Determine the (x, y) coordinate at the center of the cell enclosing the given text.  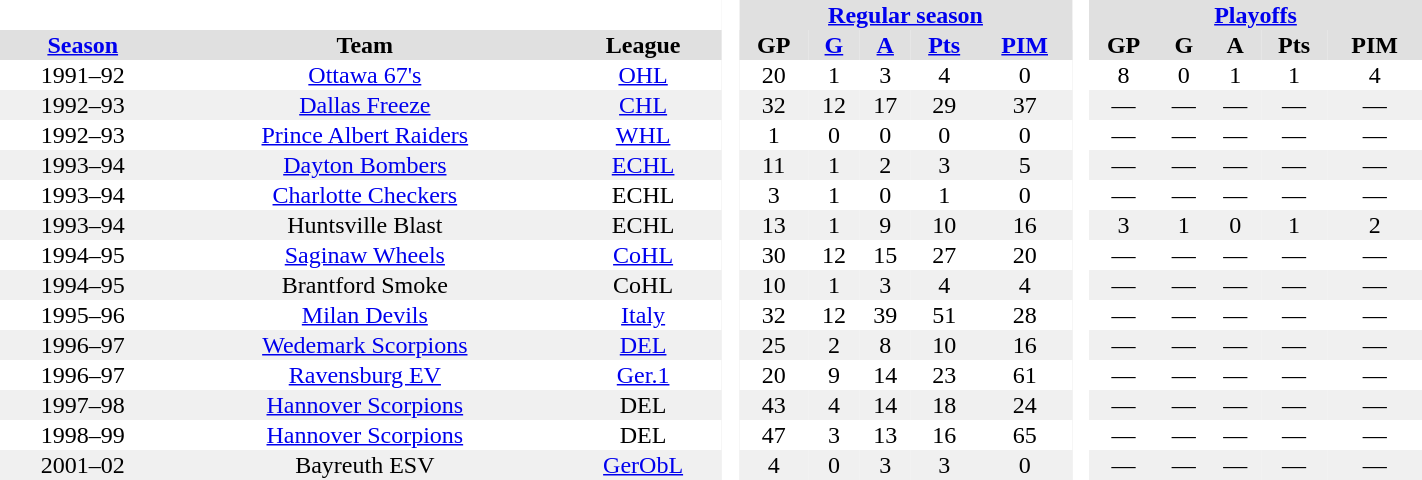
28 (1024, 315)
47 (774, 435)
1991–92 (82, 75)
CHL (643, 105)
Prince Albert Raiders (364, 135)
11 (774, 165)
1998–99 (82, 435)
1995–96 (82, 315)
Italy (643, 315)
27 (944, 255)
Season (82, 45)
Wedemark Scorpions (364, 345)
51 (944, 315)
Ravensburg EV (364, 375)
Regular season (906, 15)
17 (886, 105)
Charlotte Checkers (364, 195)
Dallas Freeze (364, 105)
Brantford Smoke (364, 285)
GerObL (643, 465)
Dayton Bombers (364, 165)
Team (364, 45)
OHL (643, 75)
18 (944, 405)
65 (1024, 435)
Bayreuth ESV (364, 465)
43 (774, 405)
Ger.1 (643, 375)
Huntsville Blast (364, 225)
2001–02 (82, 465)
League (643, 45)
Ottawa 67's (364, 75)
Saginaw Wheels (364, 255)
61 (1024, 375)
39 (886, 315)
24 (1024, 405)
29 (944, 105)
25 (774, 345)
5 (1024, 165)
Milan Devils (364, 315)
30 (774, 255)
WHL (643, 135)
15 (886, 255)
37 (1024, 105)
Playoffs (1256, 15)
23 (944, 375)
1997–98 (82, 405)
